Output the [X, Y] coordinate of the center of the cell containing the given text.  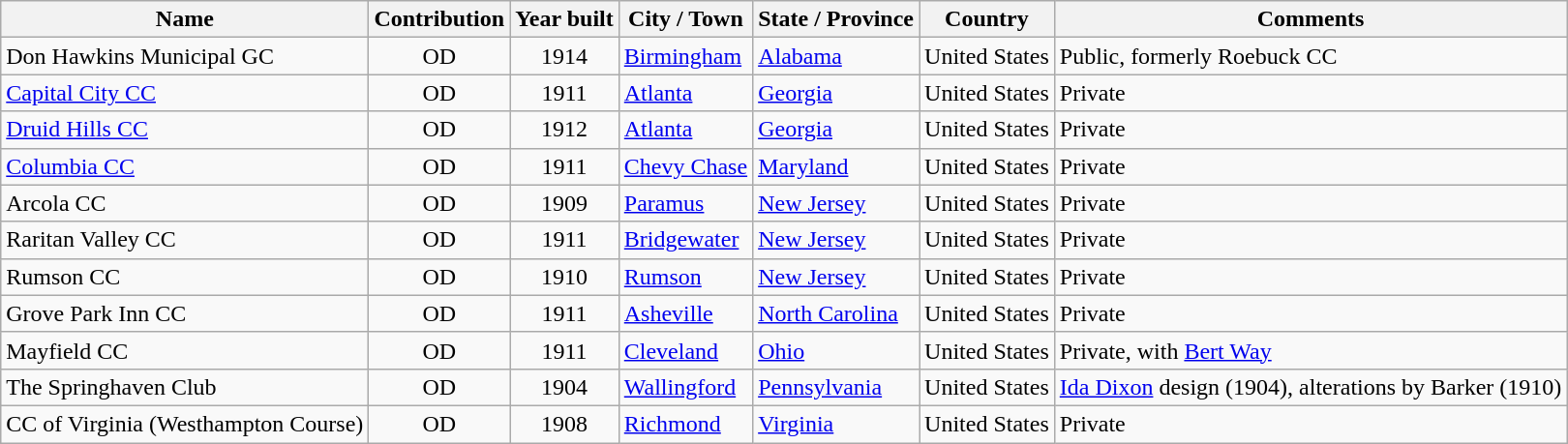
The Springhaven Club [185, 387]
Grove Park Inn CC [185, 313]
1914 [565, 56]
Arcola CC [185, 203]
Maryland [836, 166]
Alabama [836, 56]
1909 [565, 203]
Name [185, 19]
Rumson [685, 277]
City / Town [685, 19]
Pennsylvania [836, 387]
Druid Hills CC [185, 130]
Ohio [836, 350]
1908 [565, 424]
Wallingford [685, 387]
Private, with Bert Way [1311, 350]
Mayfield CC [185, 350]
North Carolina [836, 313]
Asheville [685, 313]
Birmingham [685, 56]
Country [987, 19]
Bridgewater [685, 240]
Comments [1311, 19]
Raritan Valley CC [185, 240]
1912 [565, 130]
Year built [565, 19]
Capital City CC [185, 93]
Columbia CC [185, 166]
Richmond [685, 424]
1910 [565, 277]
State / Province [836, 19]
Rumson CC [185, 277]
Ida Dixon design (1904), alterations by Barker (1910) [1311, 387]
Chevy Chase [685, 166]
Cleveland [685, 350]
CC of Virginia (Westhampton Course) [185, 424]
1904 [565, 387]
Don Hawkins Municipal GC [185, 56]
Paramus [685, 203]
Contribution [439, 19]
Public, formerly Roebuck CC [1311, 56]
Virginia [836, 424]
